Capture the cell that displays the provided text and extract its [x, y] central coordinate. 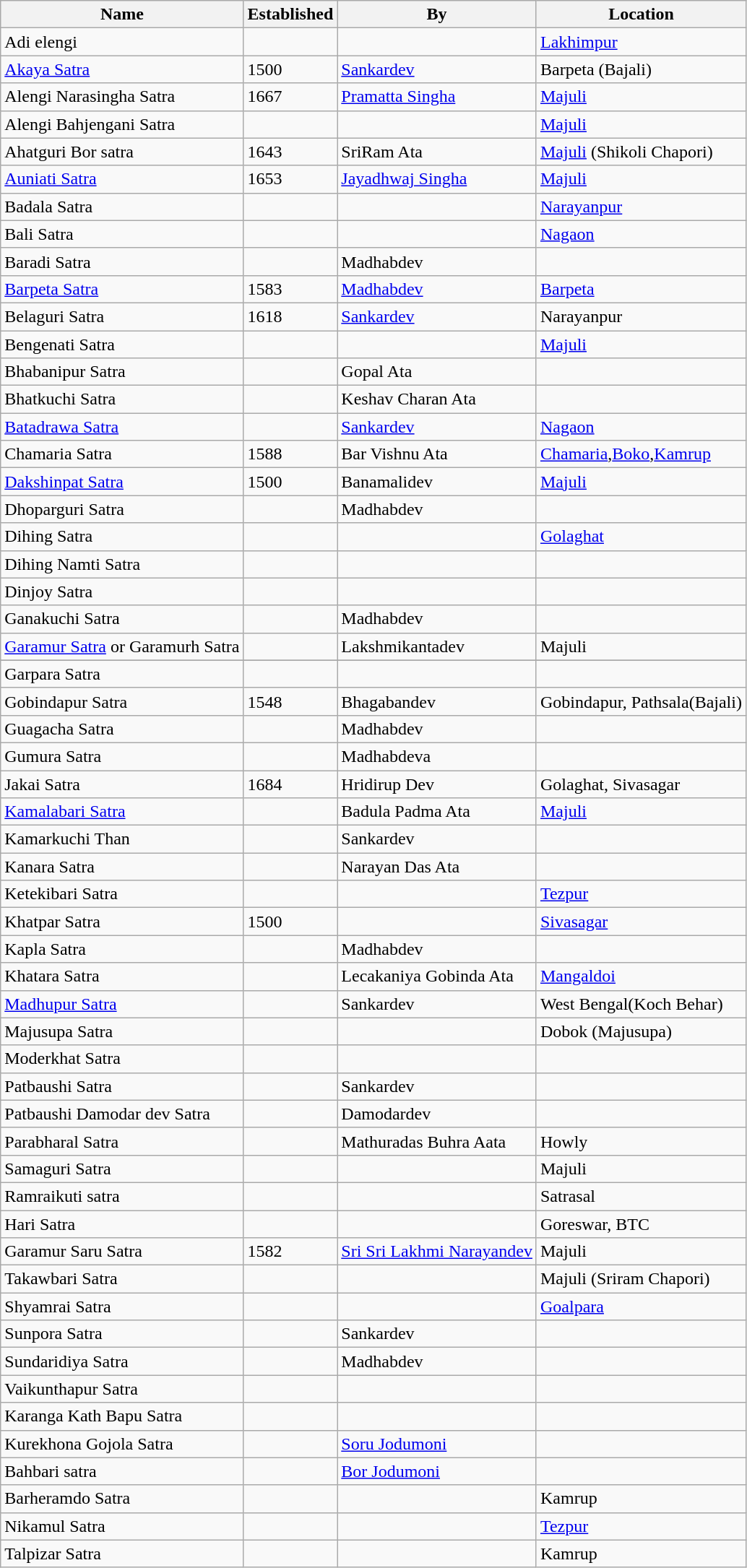
Bhagabandev [437, 701]
Khatara Satra [122, 976]
Barpeta Satra [122, 289]
Kamarkuchi Than [122, 839]
Garamur Saru Satra [122, 1252]
1548 [290, 701]
Patbaushi Damodar dev Satra [122, 1114]
Goreswar, BTC [641, 1224]
Golaghat, Sivasagar [641, 784]
Sunpora Satra [122, 1334]
Jayadhwaj Singha [437, 179]
Pramatta Singha [437, 97]
Bor Jodumoni [437, 1471]
Satrasal [641, 1196]
Bhatkuchi Satra [122, 399]
Samaguri Satra [122, 1169]
Belaguri Satra [122, 316]
Alengi Narasingha Satra [122, 97]
Majuli (Sriram Chapori) [641, 1279]
Khatpar Satra [122, 922]
Gumura Satra [122, 756]
Chamaria,Boko,Kamrup [641, 454]
Dinjoy Satra [122, 592]
1588 [290, 454]
Majuli (Shikoli Chapori) [641, 152]
1684 [290, 784]
Howly [641, 1141]
Damodardev [437, 1114]
Bahbari satra [122, 1471]
Shyamrai Satra [122, 1307]
Dobok (Majusupa) [641, 1031]
Keshav Charan Ata [437, 399]
Mathuradas Buhra Aata [437, 1141]
Majusupa Satra [122, 1031]
Garpara Satra [122, 674]
Batadrawa Satra [122, 427]
1643 [290, 152]
Established [290, 14]
Kamalabari Satra [122, 812]
Sri Sri Lakhmi Narayandev [437, 1252]
Jakai Satra [122, 784]
Gobindapur Satra [122, 701]
Dakshinpat Satra [122, 482]
Badula Padma Ata [437, 812]
Parabharal Satra [122, 1141]
Bar Vishnu Ata [437, 454]
Kanara Satra [122, 867]
1582 [290, 1252]
Ganakuchi Satra [122, 619]
Gopal Ata [437, 372]
Vaikunthapur Satra [122, 1389]
Banamalidev [437, 482]
By [437, 14]
Dihing Satra [122, 537]
Barheramdo Satra [122, 1499]
Bhabanipur Satra [122, 372]
Ramraikuti satra [122, 1196]
Ketekibari Satra [122, 894]
West Bengal(Koch Behar) [641, 1004]
Kurekhona Gojola Satra [122, 1444]
Hridirup Dev [437, 784]
Lakhimpur [641, 42]
Badala Satra [122, 207]
Sivasagar [641, 922]
Patbaushi Satra [122, 1086]
Barpeta [641, 289]
Sundaridiya Satra [122, 1361]
Akaya Satra [122, 69]
1583 [290, 289]
Location [641, 14]
Takawbari Satra [122, 1279]
Soru Jodumoni [437, 1444]
Dihing Namti Satra [122, 564]
Alengi Bahjengani Satra [122, 124]
Madhupur Satra [122, 1004]
Mangaldoi [641, 976]
Madhabdeva [437, 756]
Auniati Satra [122, 179]
1618 [290, 316]
Baradi Satra [122, 261]
Golaghat [641, 537]
Karanga Kath Bapu Satra [122, 1416]
Kapla Satra [122, 949]
Name [122, 14]
Narayan Das Ata [437, 867]
Talpizar Satra [122, 1554]
Moderkhat Satra [122, 1059]
Chamaria Satra [122, 454]
Garamur Satra or Garamurh Satra [122, 646]
Bengenati Satra [122, 345]
Guagacha Satra [122, 729]
Lecakaniya Gobinda Ata [437, 976]
Adi elengi [122, 42]
Barpeta (Bajali) [641, 69]
Dhoparguri Satra [122, 509]
Ahatguri Bor satra [122, 152]
1667 [290, 97]
1653 [290, 179]
Bali Satra [122, 234]
Gobindapur, Pathsala(Bajali) [641, 701]
Goalpara [641, 1307]
Hari Satra [122, 1224]
Lakshmikantadev [437, 646]
Nikamul Satra [122, 1526]
SriRam Ata [437, 152]
